Return [x, y] of the center of cell containing provided text 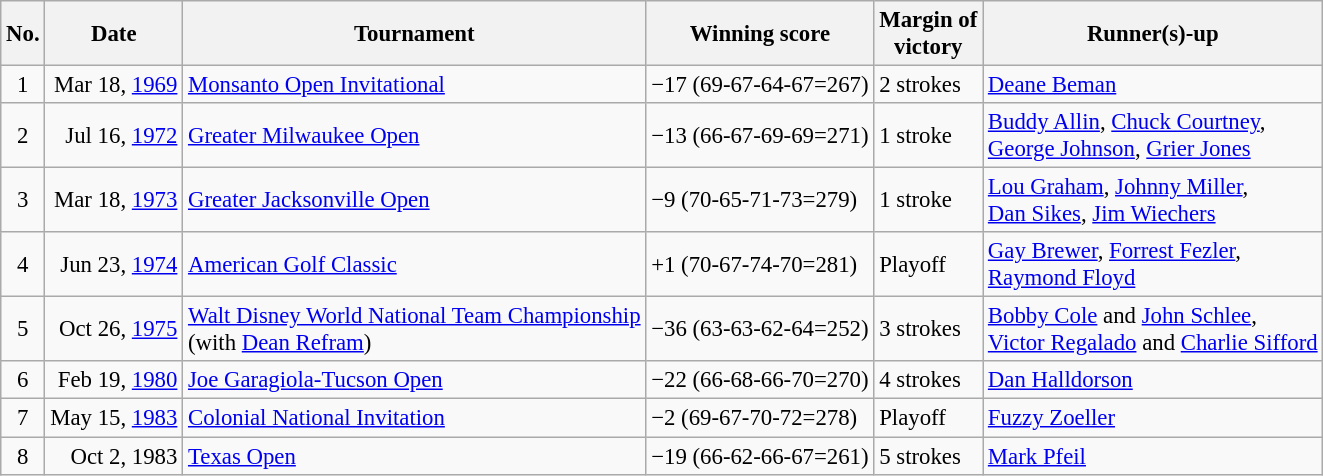
−13 (66-67-69-69=271) [760, 136]
Fuzzy Zoeller [1153, 418]
Joe Garagiola-Tucson Open [414, 381]
Monsanto Open Invitational [414, 85]
Feb 19, 1980 [114, 381]
Jul 16, 1972 [114, 136]
−9 (70-65-71-73=279) [760, 200]
Mar 18, 1973 [114, 200]
−36 (63-63-62-64=252) [760, 330]
Greater Milwaukee Open [414, 136]
Lou Graham, Johnny Miller, Dan Sikes, Jim Wiechers [1153, 200]
4 strokes [928, 381]
Dan Halldorson [1153, 381]
−2 (69-67-70-72=278) [760, 418]
Mar 18, 1969 [114, 85]
Oct 2, 1983 [114, 456]
Colonial National Invitation [414, 418]
No. [23, 34]
Texas Open [414, 456]
6 [23, 381]
8 [23, 456]
May 15, 1983 [114, 418]
Deane Beman [1153, 85]
Mark Pfeil [1153, 456]
1 [23, 85]
5 strokes [928, 456]
Tournament [414, 34]
+1 (70-67-74-70=281) [760, 264]
Runner(s)-up [1153, 34]
Gay Brewer, Forrest Fezler, Raymond Floyd [1153, 264]
−17 (69-67-64-67=267) [760, 85]
Buddy Allin, Chuck Courtney, George Johnson, Grier Jones [1153, 136]
3 [23, 200]
Date [114, 34]
Greater Jacksonville Open [414, 200]
Jun 23, 1974 [114, 264]
Bobby Cole and John Schlee, Victor Regalado and Charlie Sifford [1153, 330]
−22 (66-68-66-70=270) [760, 381]
Margin ofvictory [928, 34]
Oct 26, 1975 [114, 330]
7 [23, 418]
3 strokes [928, 330]
−19 (66-62-66-67=261) [760, 456]
Walt Disney World National Team Championship(with Dean Refram) [414, 330]
2 [23, 136]
4 [23, 264]
2 strokes [928, 85]
5 [23, 330]
Winning score [760, 34]
American Golf Classic [414, 264]
